Detect which cell encompasses the target text, then output its [X, Y] center coordinate. 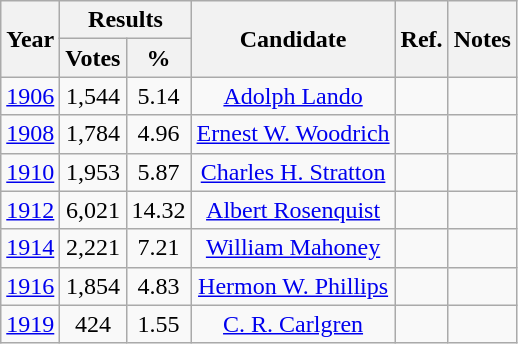
4.83 [158, 286]
1910 [30, 172]
1914 [30, 248]
Ernest W. Woodrich [293, 134]
Votes [93, 58]
1,854 [93, 286]
William Mahoney [293, 248]
1906 [30, 96]
Hermon W. Phillips [293, 286]
1,784 [93, 134]
Notes [482, 39]
C. R. Carlgren [293, 324]
6,021 [93, 210]
Results [126, 20]
1908 [30, 134]
Albert Rosenquist [293, 210]
Candidate [293, 39]
5.14 [158, 96]
424 [93, 324]
4.96 [158, 134]
Ref. [422, 39]
1,953 [93, 172]
1919 [30, 324]
1916 [30, 286]
5.87 [158, 172]
1912 [30, 210]
2,221 [93, 248]
Year [30, 39]
1.55 [158, 324]
1,544 [93, 96]
14.32 [158, 210]
% [158, 58]
7.21 [158, 248]
Adolph Lando [293, 96]
Charles H. Stratton [293, 172]
